For the text-containing cell, return its midpoint in [x, y] coordinate format. 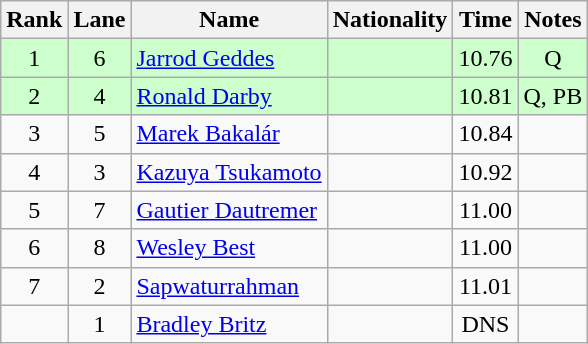
10.81 [486, 96]
Rank [34, 20]
Sapwaturrahman [229, 286]
Time [486, 20]
Name [229, 20]
Notes [553, 20]
8 [100, 248]
Bradley Britz [229, 324]
Marek Bakalár [229, 134]
11.01 [486, 286]
10.92 [486, 172]
Wesley Best [229, 248]
Ronald Darby [229, 96]
10.76 [486, 58]
Jarrod Geddes [229, 58]
Gautier Dautremer [229, 210]
Q [553, 58]
DNS [486, 324]
Lane [100, 20]
Kazuya Tsukamoto [229, 172]
10.84 [486, 134]
Q, PB [553, 96]
Nationality [390, 20]
